Return [x, y] of the center of cell containing provided text 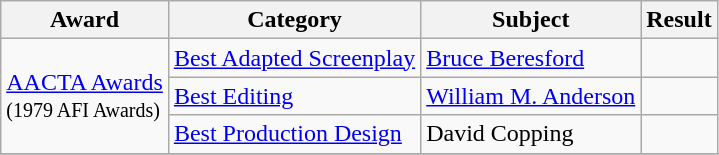
Award [85, 20]
Best Editing [294, 96]
Bruce Beresford [531, 58]
Result [679, 20]
William M. Anderson [531, 96]
AACTA Awards(1979 AFI Awards) [85, 96]
David Copping [531, 134]
Best Adapted Screenplay [294, 58]
Category [294, 20]
Subject [531, 20]
Best Production Design [294, 134]
